Output the (X, Y) coordinate of the center of the cell containing the given text.  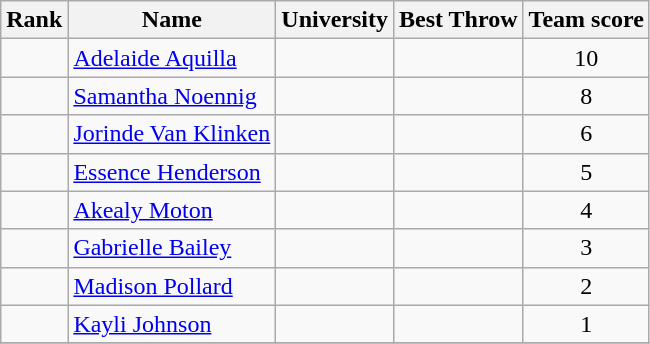
Samantha Noennig (172, 96)
Akealy Moton (172, 210)
5 (586, 172)
Name (172, 20)
Kayli Johnson (172, 324)
2 (586, 286)
1 (586, 324)
Essence Henderson (172, 172)
6 (586, 134)
3 (586, 248)
4 (586, 210)
10 (586, 58)
8 (586, 96)
Jorinde Van Klinken (172, 134)
University (335, 20)
Rank (34, 20)
Team score (586, 20)
Best Throw (459, 20)
Madison Pollard (172, 286)
Adelaide Aquilla (172, 58)
Gabrielle Bailey (172, 248)
